Extract the [X, Y] coordinate from the center of the cell holding the provided text.  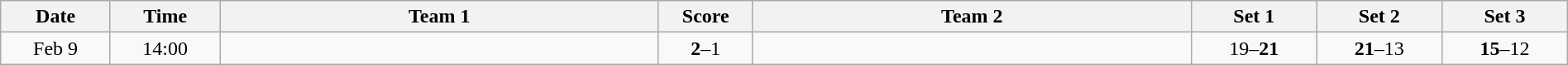
Score [705, 17]
Set 2 [1379, 17]
Set 1 [1255, 17]
Set 3 [1505, 17]
Feb 9 [56, 48]
15–12 [1505, 48]
14:00 [165, 48]
21–13 [1379, 48]
2–1 [705, 48]
Team 2 [972, 17]
Time [165, 17]
Date [56, 17]
Team 1 [439, 17]
19–21 [1255, 48]
